Determine the (x, y) coordinate at the center of the cell enclosing the given text.  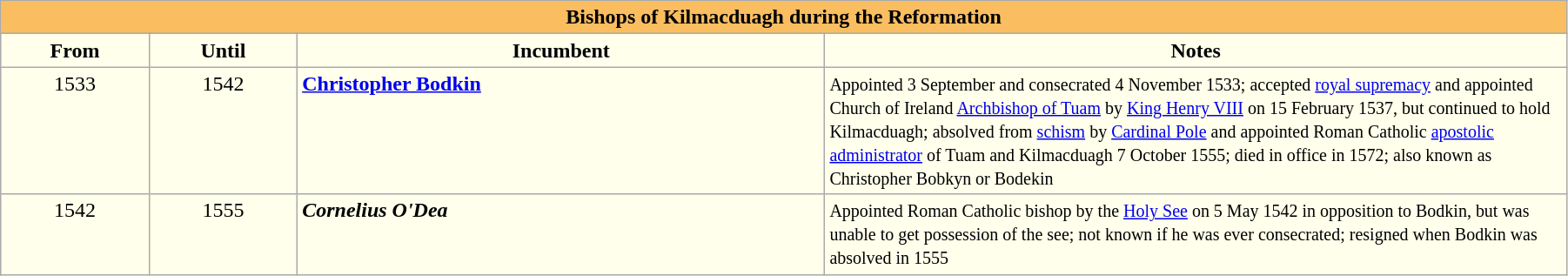
Cornelius O'Dea (561, 234)
Bishops of Kilmacduagh during the Reformation (784, 17)
1533 (75, 131)
Incumbent (561, 50)
Christopher Bodkin (561, 131)
1555 (223, 234)
From (75, 50)
Until (223, 50)
Notes (1196, 50)
